Return (X, Y) of the center of cell containing provided text 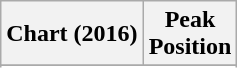
PeakPosition (190, 34)
Chart (2016) (72, 34)
